Determine the [X, Y] coordinate at the center of the cell enclosing the given text.  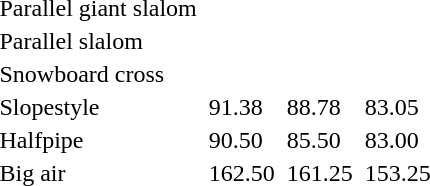
88.78 [320, 107]
85.50 [320, 140]
91.38 [242, 107]
90.50 [242, 140]
